Scan for the cell matching the given text and deliver its [x, y] coordinate at center. 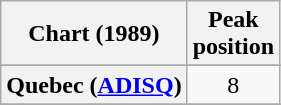
8 [233, 85]
Quebec (ADISQ) [94, 85]
Peakposition [233, 34]
Chart (1989) [94, 34]
